From the cell containing the given text, extract its center point as (X, Y) coordinate. 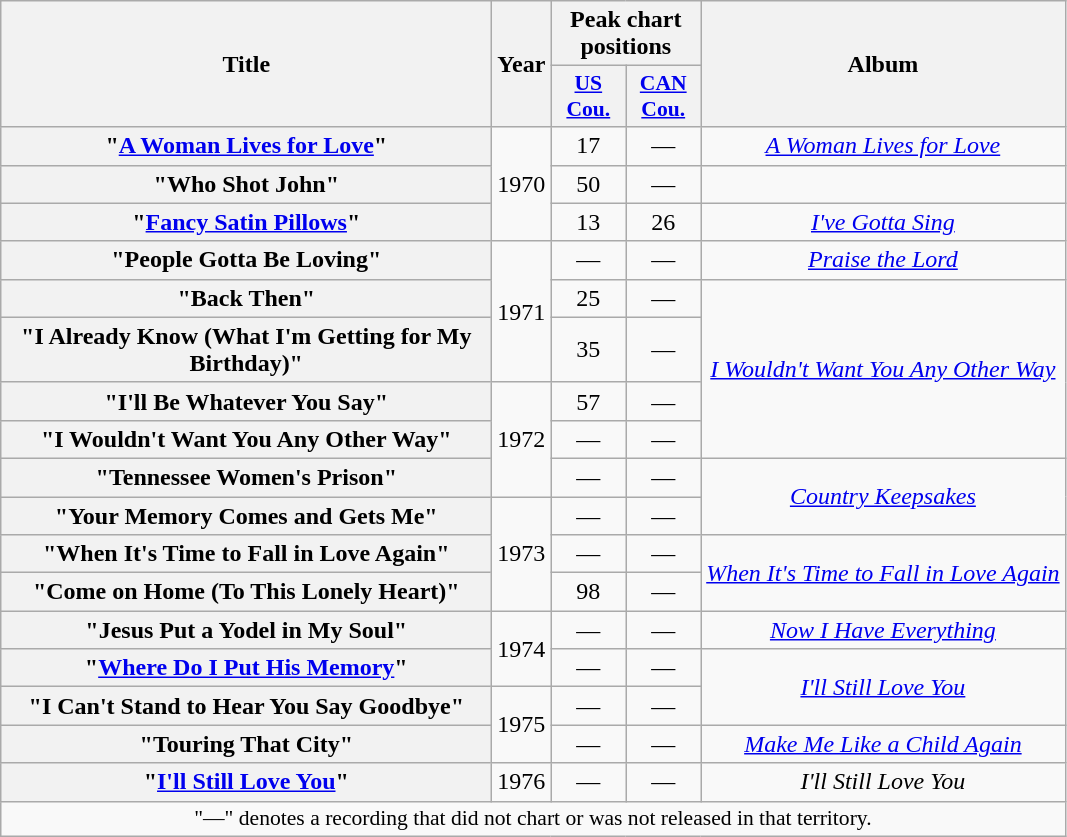
A Woman Lives for Love (883, 146)
Title (246, 64)
"Come on Home (To This Lonely Heart)" (246, 592)
1976 (522, 782)
1972 (522, 439)
I Wouldn't Want You Any Other Way (883, 368)
"—" denotes a recording that did not chart or was not released in that territory. (533, 819)
CANCou. (664, 96)
26 (664, 222)
Peak chartpositions (626, 34)
I've Gotta Sing (883, 222)
"Back Then" (246, 298)
1973 (522, 553)
Praise the Lord (883, 260)
"People Gotta Be Loving" (246, 260)
"Jesus Put a Yodel in My Soul" (246, 630)
"I'll Still Love You" (246, 782)
"A Woman Lives for Love" (246, 146)
Year (522, 64)
"Who Shot John" (246, 184)
When It's Time to Fall in Love Again (883, 573)
Country Keepsakes (883, 496)
17 (588, 146)
"I'll Be Whatever You Say" (246, 401)
USCou. (588, 96)
35 (588, 350)
Album (883, 64)
"Where Do I Put His Memory" (246, 668)
57 (588, 401)
13 (588, 222)
1970 (522, 184)
"I Wouldn't Want You Any Other Way" (246, 439)
"I Already Know (What I'm Getting for MyBirthday)" (246, 350)
1971 (522, 312)
Now I Have Everything (883, 630)
50 (588, 184)
1974 (522, 649)
"Tennessee Women's Prison" (246, 477)
1975 (522, 725)
Make Me Like a Child Again (883, 744)
"When It's Time to Fall in Love Again" (246, 554)
"Your Memory Comes and Gets Me" (246, 515)
"Touring That City" (246, 744)
"I Can't Stand to Hear You Say Goodbye" (246, 706)
98 (588, 592)
"Fancy Satin Pillows" (246, 222)
25 (588, 298)
